Detect which cell encompasses the target text, then output its [x, y] center coordinate. 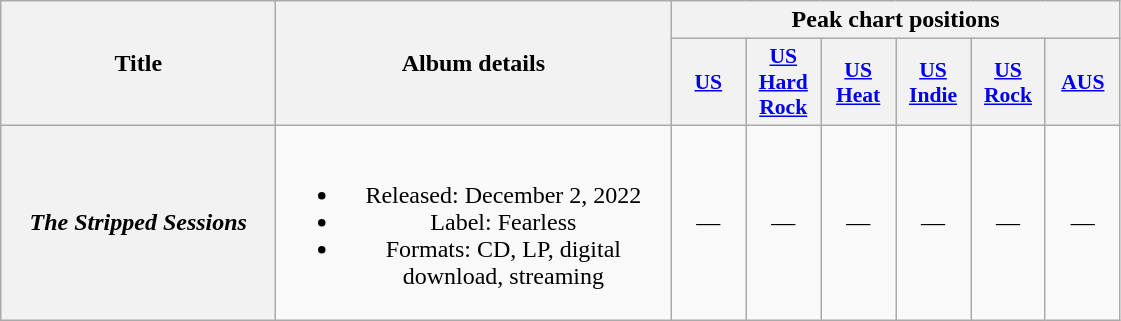
USHeat [858, 82]
USIndie [934, 82]
US [708, 82]
USHard Rock [784, 82]
USRock [1008, 82]
AUS [1082, 82]
Peak chart positions [896, 20]
Title [138, 64]
Released: December 2, 2022Label: FearlessFormats: CD, LP, digital download, streaming [474, 222]
The Stripped Sessions [138, 222]
Album details [474, 64]
